Output the [x, y] coordinate of the center of the cell containing the given text.  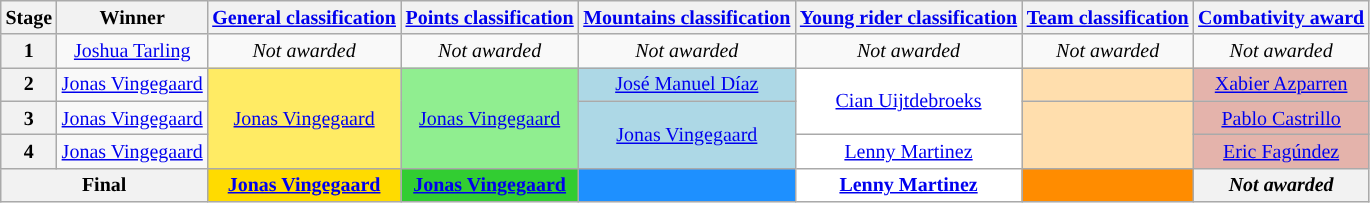
Eric Fagúndez [1281, 152]
Combativity award [1281, 18]
Young rider classification [908, 18]
1 [29, 52]
2 [29, 84]
José Manuel Díaz [686, 84]
Joshua Tarling [132, 52]
Xabier Azparren [1281, 84]
Stage [29, 18]
Team classification [1108, 18]
Mountains classification [686, 18]
Points classification [490, 18]
3 [29, 118]
General classification [304, 18]
Cian Uijtdebroeks [908, 102]
Winner [132, 18]
Pablo Castrillo [1281, 118]
Final [104, 184]
4 [29, 152]
